Pinpoint the cell where the given text exists, returning its (x, y) midpoint coordinate. 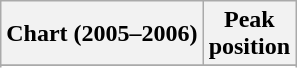
Chart (2005–2006) (102, 34)
Peakposition (249, 34)
